Find where the given text appears and provide that cell's center as [X, Y] coordinate. 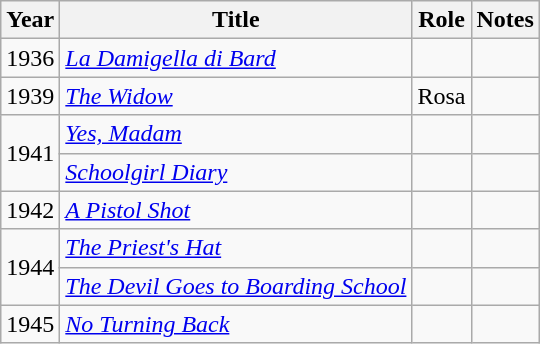
Year [30, 20]
No Turning Back [236, 324]
Role [442, 20]
Rosa [442, 96]
The Priest's Hat [236, 248]
A Pistol Shot [236, 210]
La Damigella di Bard [236, 58]
1941 [30, 153]
Yes, Madam [236, 134]
Schoolgirl Diary [236, 172]
1944 [30, 267]
1939 [30, 96]
The Widow [236, 96]
1945 [30, 324]
Notes [505, 20]
1942 [30, 210]
1936 [30, 58]
The Devil Goes to Boarding School [236, 286]
Title [236, 20]
